Determine the (x, y) coordinate at the center of the cell enclosing the given text.  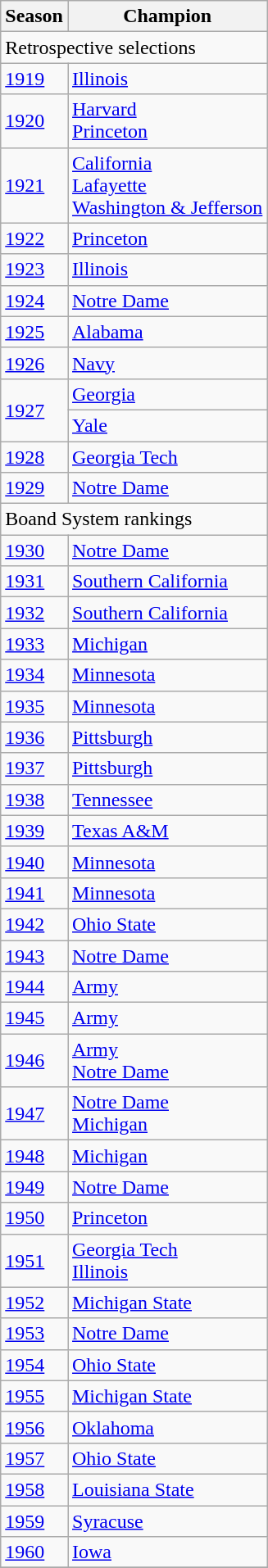
Georgia (167, 394)
1929 (34, 488)
1956 (34, 1427)
1939 (34, 831)
1934 (34, 675)
1932 (34, 613)
Champion (167, 16)
Alabama (167, 332)
1924 (34, 301)
Syracuse (167, 1521)
1920 (34, 121)
1928 (34, 456)
1941 (34, 893)
1944 (34, 987)
1959 (34, 1521)
1957 (34, 1458)
1942 (34, 924)
1951 (34, 1260)
1940 (34, 862)
Notre Dame Michigan (167, 1114)
1950 (34, 1218)
1922 (34, 238)
1943 (34, 956)
1931 (34, 582)
Retrospective selections (134, 48)
Iowa (167, 1552)
1936 (34, 737)
Georgia Tech (167, 456)
1945 (34, 1018)
1930 (34, 551)
1923 (34, 270)
Oklahoma (167, 1427)
1937 (34, 768)
1947 (34, 1114)
Tennessee (167, 800)
1927 (34, 410)
Texas A&M (167, 831)
CaliforniaLafayetteWashington & Jefferson (167, 185)
1925 (34, 332)
Season (34, 16)
1921 (34, 185)
1960 (34, 1552)
1955 (34, 1396)
1949 (34, 1187)
Boand System rankings (134, 519)
1958 (34, 1489)
Louisiana State (167, 1489)
1948 (34, 1156)
Georgia TechIllinois (167, 1260)
1933 (34, 644)
Yale (167, 425)
1935 (34, 706)
1919 (34, 79)
1938 (34, 800)
1952 (34, 1303)
ArmyNotre Dame (167, 1060)
1953 (34, 1334)
HarvardPrinceton (167, 121)
Navy (167, 363)
1946 (34, 1060)
1926 (34, 363)
1954 (34, 1365)
